Determine the (x, y) coordinate at the center of the cell enclosing the given text.  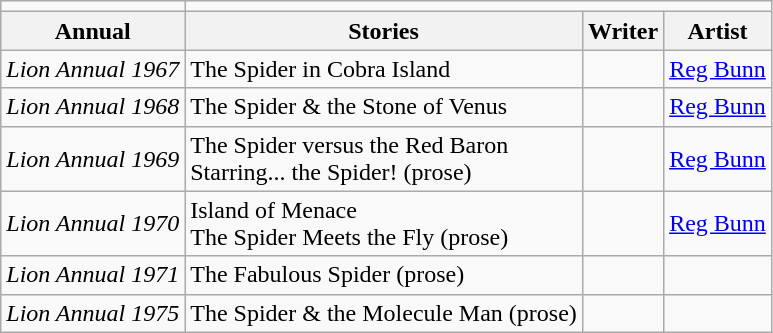
Writer (622, 31)
The Spider & the Stone of Venus (384, 107)
The Spider in Cobra Island (384, 69)
The Fabulous Spider (prose) (384, 275)
Artist (718, 31)
Lion Annual 1970 (93, 224)
Lion Annual 1971 (93, 275)
Annual (93, 31)
The Spider & the Molecule Man (prose) (384, 313)
Stories (384, 31)
Island of MenaceThe Spider Meets the Fly (prose) (384, 224)
Lion Annual 1968 (93, 107)
Lion Annual 1975 (93, 313)
Lion Annual 1967 (93, 69)
Lion Annual 1969 (93, 158)
The Spider versus the Red BaronStarring... the Spider! (prose) (384, 158)
